Return the [X, Y] coordinate for the center point of the cell that contains the specified text.  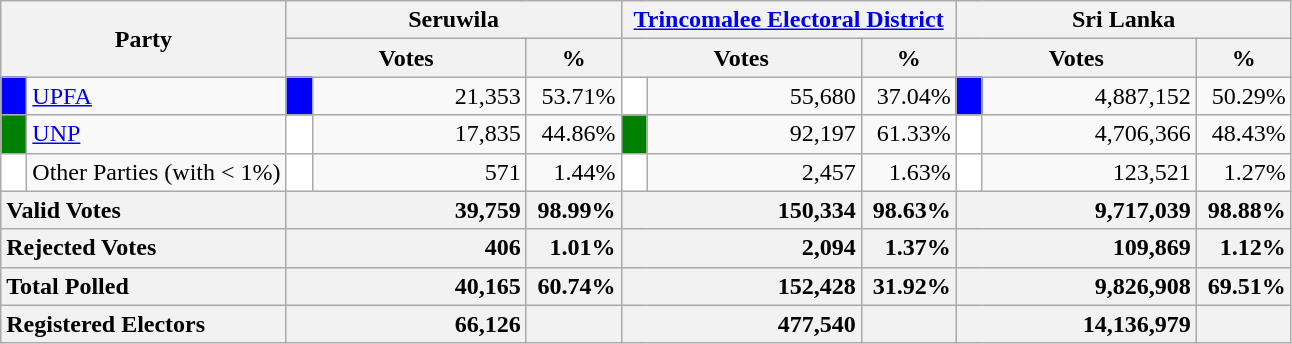
150,334 [741, 210]
60.74% [574, 286]
152,428 [741, 286]
Total Polled [144, 286]
109,869 [1076, 248]
40,165 [406, 286]
61.33% [908, 134]
4,706,366 [1089, 134]
9,717,039 [1076, 210]
55,680 [754, 96]
Registered Electors [144, 324]
4,887,152 [1089, 96]
92,197 [754, 134]
Valid Votes [144, 210]
14,136,979 [1076, 324]
17,835 [419, 134]
571 [419, 172]
9,826,908 [1076, 286]
477,540 [741, 324]
123,521 [1089, 172]
37.04% [908, 96]
98.63% [908, 210]
44.86% [574, 134]
2,094 [741, 248]
Party [144, 39]
1.01% [574, 248]
53.71% [574, 96]
Other Parties (with < 1%) [156, 172]
69.51% [1244, 286]
66,126 [406, 324]
Seruwila [454, 20]
UPFA [156, 96]
Rejected Votes [144, 248]
1.44% [574, 172]
UNP [156, 134]
31.92% [908, 286]
2,457 [754, 172]
1.63% [908, 172]
39,759 [406, 210]
48.43% [1244, 134]
Sri Lanka [1124, 20]
1.27% [1244, 172]
406 [406, 248]
21,353 [419, 96]
1.37% [908, 248]
Trincomalee Electoral District [788, 20]
50.29% [1244, 96]
1.12% [1244, 248]
98.99% [574, 210]
98.88% [1244, 210]
